Provide the (X, Y) coordinate of the cell's center where the given text is located.  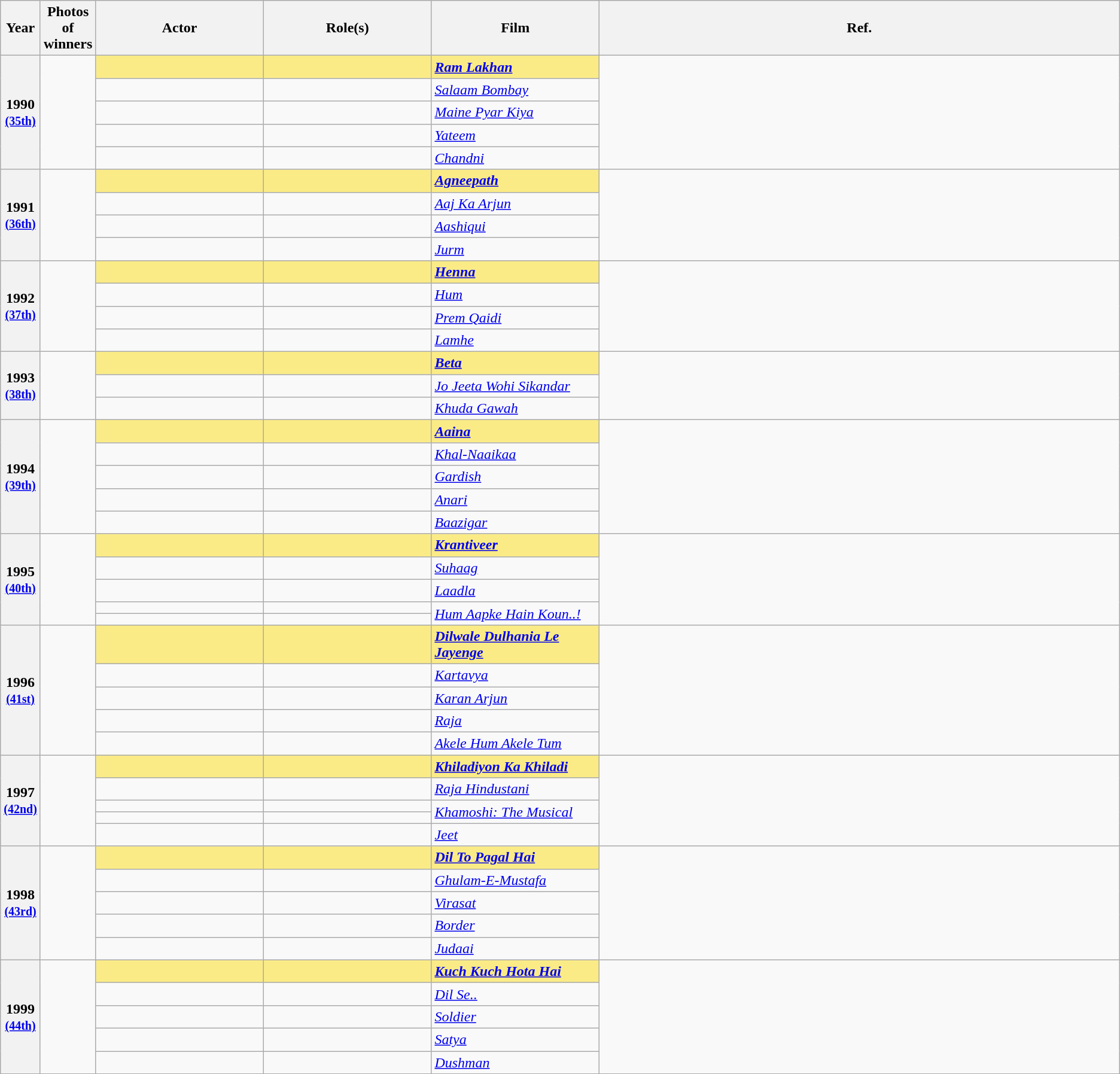
1993 (38th) (20, 386)
Jeet (516, 835)
Suhaag (516, 568)
Akele Hum Akele Tum (516, 744)
1990 (35th) (20, 112)
1996(41st) (20, 689)
Jo Jeeta Wohi Sikandar (516, 386)
Satya (516, 1039)
Maine Pyar Kiya (516, 112)
Agneepath (516, 181)
Photos of winners (68, 28)
Salaam Bombay (516, 90)
Lamhe (516, 340)
Role(s) (347, 28)
Beta (516, 363)
Dil To Pagal Hai (516, 857)
Dilwale Dulhania Le Jayenge (516, 644)
Actor (179, 28)
Raja (516, 721)
Raja Hindustani (516, 789)
Prem Qaidi (516, 318)
Aaj Ka Arjun (516, 203)
1998(43rd) (20, 903)
Khal-Naaikaa (516, 454)
1994 (39th) (20, 477)
Ghulam-E-Mustafa (516, 880)
Khamoshi: The Musical (516, 812)
Henna (516, 272)
Baazigar (516, 522)
Anari (516, 500)
Aashiqui (516, 226)
Jurm (516, 249)
Krantiveer (516, 545)
Year (20, 28)
Virasat (516, 903)
Karan Arjun (516, 698)
Khiladiyon Ka Khiladi (516, 766)
Judaai (516, 948)
Aaina (516, 431)
Kartavya (516, 675)
Film (516, 28)
Dushman (516, 1062)
Border (516, 926)
Kuch Kuch Hota Hai (516, 971)
Ram Lakhan (516, 67)
1992(37th) (20, 306)
Hum Aapke Hain Koun..! (516, 613)
Soldier (516, 1017)
1991 (36th) (20, 215)
1999(44th) (20, 1017)
Chandni (516, 158)
1995 (40th) (20, 579)
Khuda Gawah (516, 409)
Laadla (516, 591)
Gardish (516, 477)
Dil Se.. (516, 994)
Hum (516, 294)
1997(42nd) (20, 801)
Ref. (859, 28)
Yateem (516, 135)
